Extract the (X, Y) coordinate from the center of the cell holding the provided text.  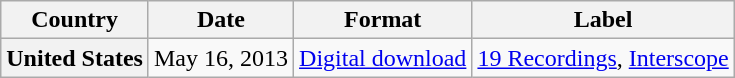
Date (220, 20)
Label (603, 20)
Format (383, 20)
Digital download (383, 58)
Country (75, 20)
19 Recordings, Interscope (603, 58)
May 16, 2013 (220, 58)
United States (75, 58)
